Detect which cell encompasses the target text, then output its [x, y] center coordinate. 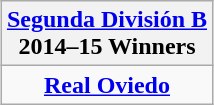
Real Oviedo [106, 85]
Segunda División B2014–15 Winners [106, 34]
